Extract the [x, y] coordinate from the center of the cell holding the provided text.  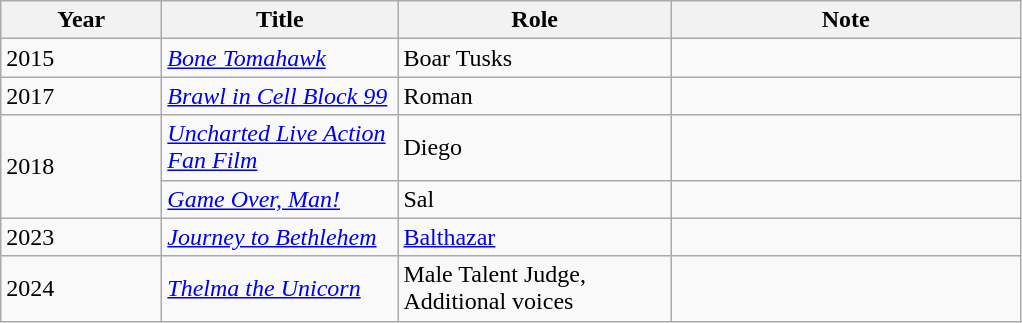
Balthazar [535, 237]
Role [535, 20]
Diego [535, 148]
2017 [82, 96]
2024 [82, 288]
2018 [82, 166]
2023 [82, 237]
Journey to Bethlehem [280, 237]
Boar Tusks [535, 58]
Brawl in Cell Block 99 [280, 96]
Thelma the Unicorn [280, 288]
Bone Tomahawk [280, 58]
Year [82, 20]
Male Talent Judge, Additional voices [535, 288]
Roman [535, 96]
Note [846, 20]
Sal [535, 199]
Game Over, Man! [280, 199]
Uncharted Live Action Fan Film [280, 148]
Title [280, 20]
2015 [82, 58]
